For the text-containing cell, return its midpoint in (X, Y) coordinate format. 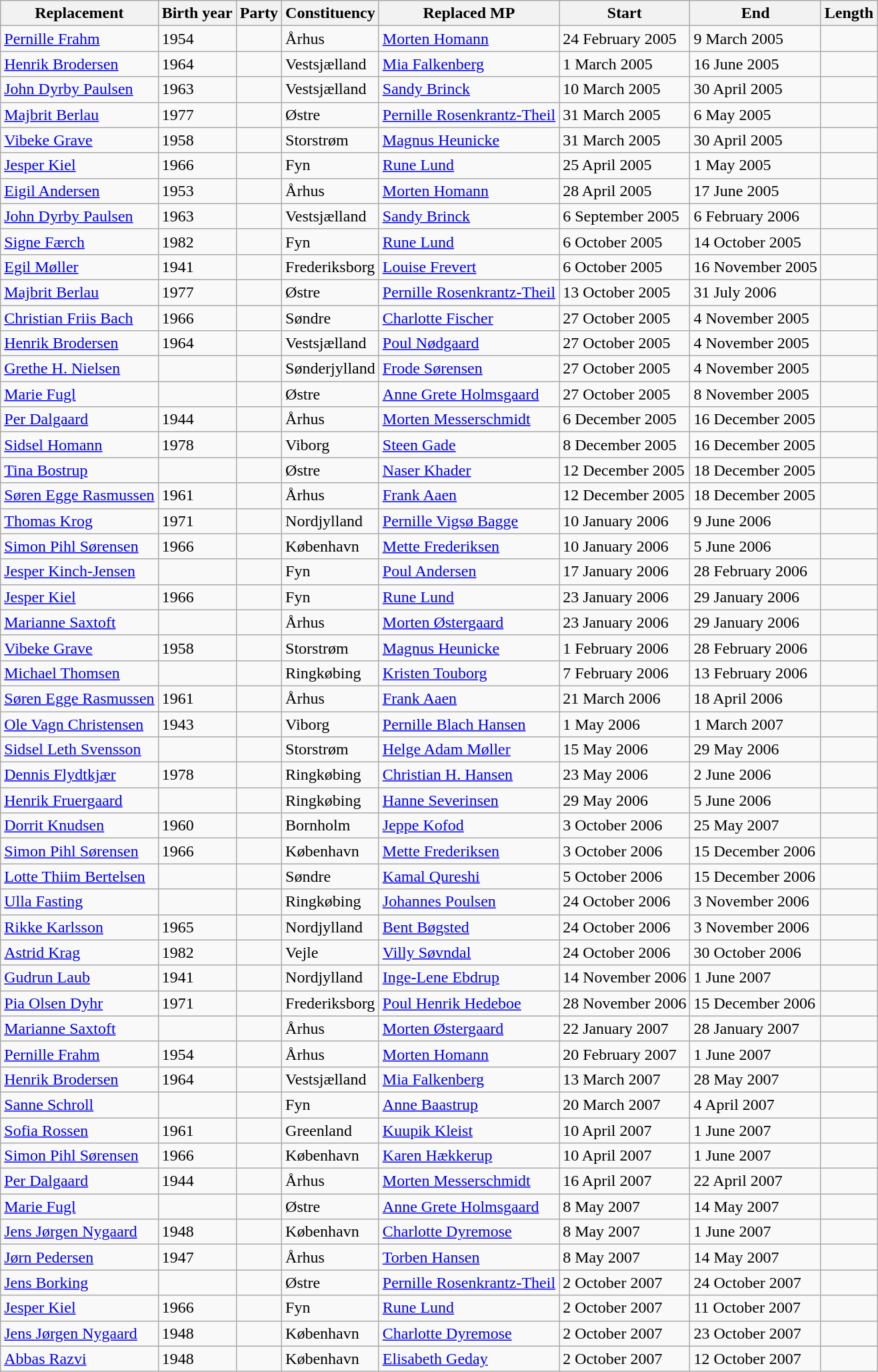
Hanne Severinsen (469, 800)
Michael Thomsen (79, 673)
Henrik Fruergaard (79, 800)
1953 (197, 191)
1947 (197, 1257)
6 February 2006 (755, 216)
28 November 2006 (625, 1003)
Christian Friis Bach (79, 318)
2 June 2006 (755, 775)
9 March 2005 (755, 39)
14 November 2006 (625, 978)
16 November 2005 (755, 267)
Jesper Kinch-Jensen (79, 572)
16 June 2005 (755, 64)
13 February 2006 (755, 673)
Vejle (331, 952)
20 March 2007 (625, 1105)
Villy Søvndal (469, 952)
24 February 2005 (625, 39)
Helge Adam Møller (469, 750)
21 March 2006 (625, 698)
Tina Bostrup (79, 470)
Steen Gade (469, 445)
Torben Hansen (469, 1257)
Jeppe Kofod (469, 826)
24 October 2007 (755, 1283)
13 October 2005 (625, 292)
Sønderjylland (331, 369)
23 October 2007 (755, 1333)
6 December 2005 (625, 420)
Frode Sørensen (469, 369)
Greenland (331, 1131)
1965 (197, 927)
Poul Henrik Hedeboe (469, 1003)
Charlotte Fischer (469, 318)
Bornholm (331, 826)
Elisabeth Geday (469, 1359)
23 May 2006 (625, 775)
Start (625, 13)
1 May 2006 (625, 724)
Party (259, 13)
1 March 2007 (755, 724)
1 February 2006 (625, 648)
Constituency (331, 13)
25 April 2005 (625, 165)
Pernille Blach Hansen (469, 724)
12 October 2007 (755, 1359)
28 January 2007 (755, 1028)
5 October 2006 (625, 876)
Sanne Schroll (79, 1105)
Ole Vagn Christensen (79, 724)
Jørn Pedersen (79, 1257)
28 May 2007 (755, 1079)
28 April 2005 (625, 191)
4 April 2007 (755, 1105)
Dorrit Knudsen (79, 826)
Louise Frevert (469, 267)
Replaced MP (469, 13)
Egil Møller (79, 267)
Signe Færch (79, 241)
6 September 2005 (625, 216)
Gudrun Laub (79, 978)
Sidsel Homann (79, 445)
8 December 2005 (625, 445)
22 January 2007 (625, 1028)
Jens Borking (79, 1283)
6 May 2005 (755, 115)
Bent Bøgsted (469, 927)
Kuupik Kleist (469, 1131)
Pernille Vigsø Bagge (469, 521)
31 July 2006 (755, 292)
20 February 2007 (625, 1054)
30 October 2006 (755, 952)
1943 (197, 724)
Rikke Karlsson (79, 927)
Dennis Flydtkjær (79, 775)
Ulla Fasting (79, 902)
Johannes Poulsen (469, 902)
8 November 2005 (755, 394)
Birth year (197, 13)
Inge-Lene Ebdrup (469, 978)
25 May 2007 (755, 826)
Poul Nødgaard (469, 344)
17 June 2005 (755, 191)
Kristen Touborg (469, 673)
Poul Andersen (469, 572)
Abbas Razvi (79, 1359)
Kamal Qureshi (469, 876)
Grethe H. Nielsen (79, 369)
7 February 2006 (625, 673)
Sidsel Leth Svensson (79, 750)
16 April 2007 (625, 1181)
17 January 2006 (625, 572)
14 October 2005 (755, 241)
Anne Baastrup (469, 1105)
Eigil Andersen (79, 191)
11 October 2007 (755, 1308)
Thomas Krog (79, 521)
18 April 2006 (755, 698)
15 May 2006 (625, 750)
1960 (197, 826)
Naser Khader (469, 470)
End (755, 13)
1 March 2005 (625, 64)
22 April 2007 (755, 1181)
Sofia Rossen (79, 1131)
Replacement (79, 13)
Length (849, 13)
Christian H. Hansen (469, 775)
Pia Olsen Dyhr (79, 1003)
13 March 2007 (625, 1079)
Karen Hækkerup (469, 1156)
Lotte Thiim Bertelsen (79, 876)
1 May 2005 (755, 165)
Astrid Krag (79, 952)
9 June 2006 (755, 521)
10 March 2005 (625, 89)
